Return [X, Y] of the center of cell containing provided text 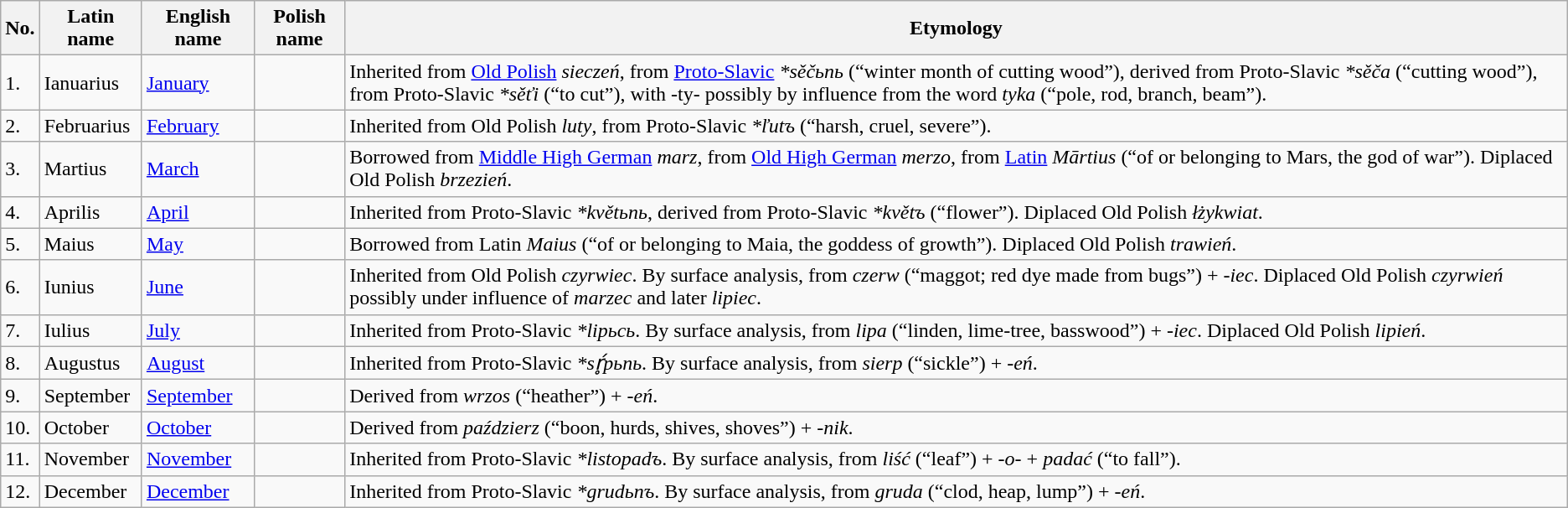
Martius [90, 169]
English name [198, 29]
7. [20, 330]
Maius [90, 244]
Inherited from Proto-Slavic *lipьcь. By surface analysis, from lipa (“linden, lime-tree, basswood”) + -iec. Diplaced Old Polish lipień. [957, 330]
April [198, 212]
July [198, 330]
August [198, 363]
2. [20, 126]
Borrowed from Latin Maius (“of or belonging to Maia, the goddess of growth”). Diplaced Old Polish trawień. [957, 244]
June [198, 287]
Augustus [90, 363]
8. [20, 363]
May [198, 244]
Inherited from Proto-Slavic *květьnь, derived from Proto-Slavic *květъ (“flower”). Diplaced Old Polish łżykwiat. [957, 212]
Aprilis [90, 212]
Etymology [957, 29]
9. [20, 396]
Polish name [299, 29]
February [198, 126]
January [198, 82]
12. [20, 491]
Inherited from Old Polish luty, from Proto-Slavic *ľutъ (“harsh, cruel, severe”). [957, 126]
Februarius [90, 126]
Iunius [90, 287]
4. [20, 212]
1. [20, 82]
No. [20, 29]
Iulius [90, 330]
Derived from wrzos (“heather”) + -eń. [957, 396]
Inherited from Proto-Slavic *sŕ̥pьnь. By surface analysis, from sierp (“sickle”) + -eń. [957, 363]
6. [20, 287]
10. [20, 428]
Inherited from Proto-Slavic *listopadъ. By surface analysis, from liść (“leaf”) + -o- + padać (“to fall”). [957, 459]
Latin name [90, 29]
Derived from paździerz (“boon, hurds, shives, shoves”) + -nik. [957, 428]
11. [20, 459]
3. [20, 169]
5. [20, 244]
Inherited from Proto-Slavic *grudьnъ. By surface analysis, from gruda (“clod, heap, lump”) + -eń. [957, 491]
Ianuarius [90, 82]
March [198, 169]
